Determine the (X, Y) coordinate at the center of the cell enclosing the given text.  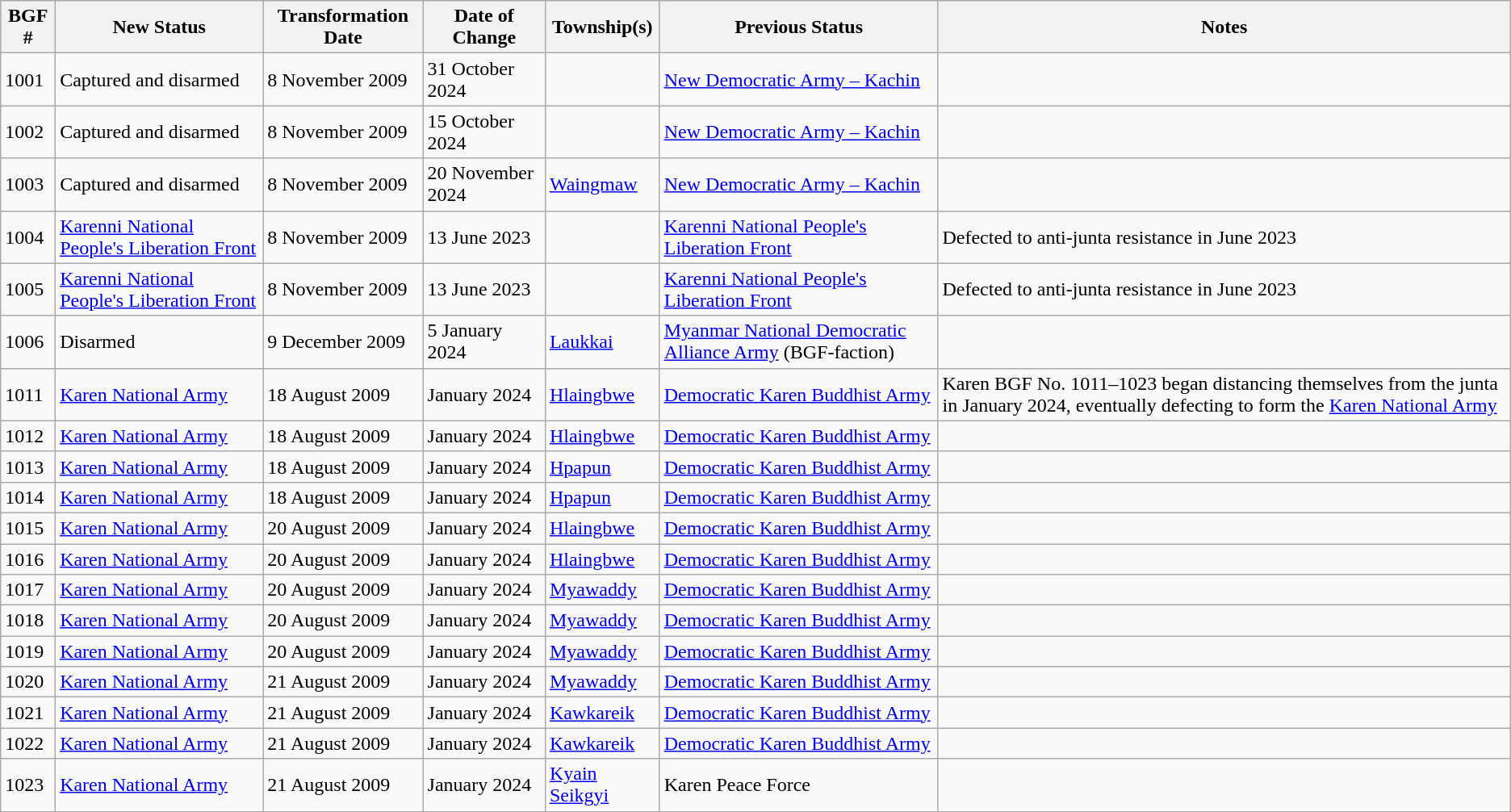
1011 (28, 394)
1014 (28, 497)
Karen BGF No. 1011–1023 began distancing themselves from the junta in January 2024, eventually defecting to form the Karen National Army (1224, 394)
1005 (28, 289)
Karen Peace Force (799, 785)
1015 (28, 528)
BGF # (28, 27)
20 November 2024 (484, 184)
1001 (28, 79)
1021 (28, 713)
Waingmaw (602, 184)
Notes (1224, 27)
15 October 2024 (484, 132)
1006 (28, 342)
Myanmar National Democratic Alliance Army (BGF-faction) (799, 342)
1012 (28, 436)
1020 (28, 682)
5 January 2024 (484, 342)
1019 (28, 651)
1003 (28, 184)
1017 (28, 590)
Laukkai (602, 342)
Transformation Date (343, 27)
Kyain Seikgyi (602, 785)
1022 (28, 743)
1004 (28, 237)
1013 (28, 467)
1016 (28, 559)
Date of Change (484, 27)
31 October 2024 (484, 79)
1018 (28, 621)
9 December 2009 (343, 342)
New Status (160, 27)
Disarmed (160, 342)
Township(s) (602, 27)
1002 (28, 132)
Previous Status (799, 27)
1023 (28, 785)
